Provide the [x, y] coordinate of the cell's center where the given text is located.  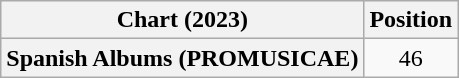
Spanish Albums (PROMUSICAE) [182, 58]
Position [411, 20]
46 [411, 58]
Chart (2023) [182, 20]
